Identify which cell holds the provided text, then report its (X, Y) central coordinate. 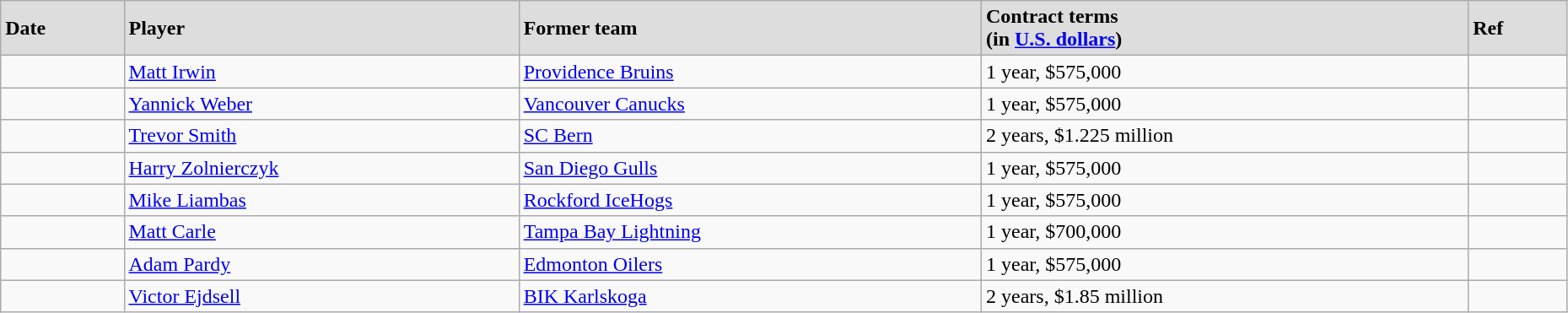
Matt Irwin (321, 72)
Yannick Weber (321, 104)
BIK Karlskoga (750, 296)
Tampa Bay Lightning (750, 232)
Vancouver Canucks (750, 104)
Mike Liambas (321, 200)
San Diego Gulls (750, 168)
Ref (1518, 29)
Date (62, 29)
Edmonton Oilers (750, 264)
Providence Bruins (750, 72)
Contract terms(in U.S. dollars) (1225, 29)
Former team (750, 29)
Trevor Smith (321, 136)
2 years, $1.85 million (1225, 296)
Victor Ejdsell (321, 296)
Player (321, 29)
Rockford IceHogs (750, 200)
Matt Carle (321, 232)
2 years, $1.225 million (1225, 136)
Adam Pardy (321, 264)
SC Bern (750, 136)
1 year, $700,000 (1225, 232)
Harry Zolnierczyk (321, 168)
